Detect which cell encompasses the target text, then output its (X, Y) center coordinate. 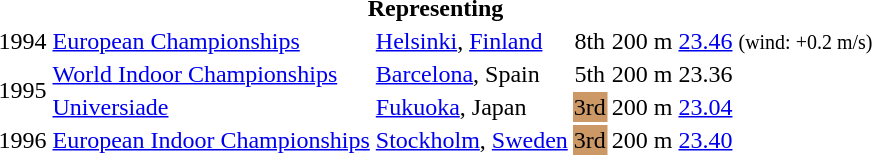
World Indoor Championships (211, 74)
Universiade (211, 107)
European Indoor Championships (211, 140)
European Championships (211, 41)
Helsinki, Finland (472, 41)
Stockholm, Sweden (472, 140)
Barcelona, Spain (472, 74)
5th (590, 74)
Fukuoka, Japan (472, 107)
8th (590, 41)
